Return the (X, Y) coordinate for the center point of the cell that contains the specified text.  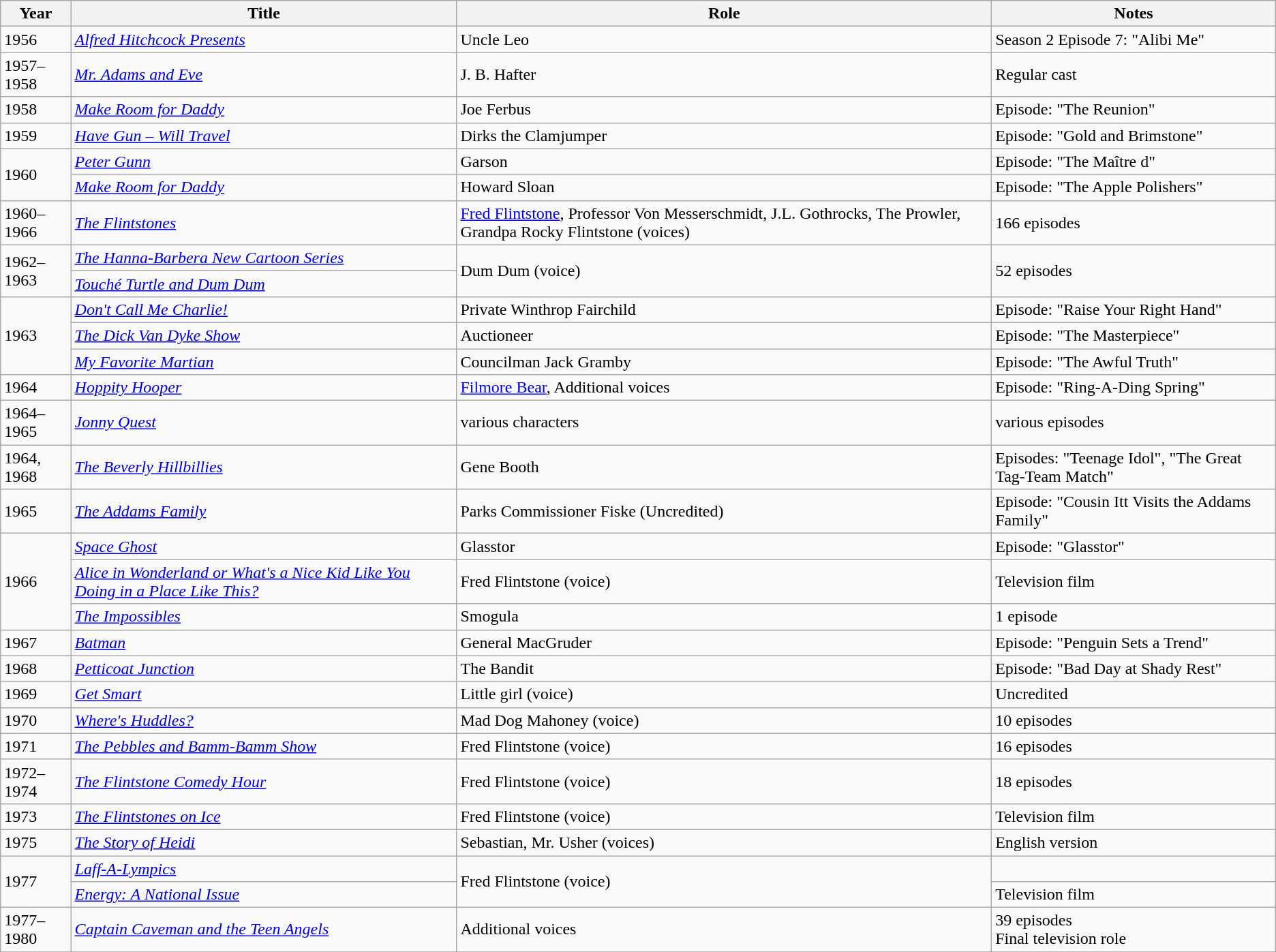
Mr. Adams and Eve (264, 75)
Mad Dog Mahoney (voice) (724, 720)
1969 (35, 694)
various characters (724, 423)
Notes (1134, 14)
1963 (35, 335)
1971 (35, 746)
Howard Sloan (724, 187)
10 episodes (1134, 720)
The Flintstones on Ice (264, 816)
1962–1963 (35, 271)
1958 (35, 110)
Joe Ferbus (724, 110)
1967 (35, 643)
1964–1965 (35, 423)
Episode: "Ring-A-Ding Spring" (1134, 388)
The Addams Family (264, 511)
Title (264, 14)
39 episodesFinal television role (1134, 930)
1 episode (1134, 617)
Have Gun – Will Travel (264, 136)
52 episodes (1134, 271)
Dirks the Clamjumper (724, 136)
Season 2 Episode 7: "Alibi Me" (1134, 40)
Space Ghost (264, 547)
1977 (35, 882)
1960–1966 (35, 222)
Laff-A-Lympics (264, 869)
Episode: "The Apple Polishers" (1134, 187)
The Hanna-Barbera New Cartoon Series (264, 258)
My Favorite Martian (264, 362)
Sebastian, Mr. Usher (voices) (724, 842)
Role (724, 14)
Don't Call Me Charlie! (264, 309)
Alfred Hitchcock Presents (264, 40)
Auctioneer (724, 335)
16 episodes (1134, 746)
Private Winthrop Fairchild (724, 309)
Additional voices (724, 930)
The Flintstone Comedy Hour (264, 781)
Hoppity Hooper (264, 388)
Uncredited (1134, 694)
1964 (35, 388)
Episode: "The Masterpiece" (1134, 335)
Episode: "Cousin Itt Visits the Addams Family" (1134, 511)
1968 (35, 669)
Filmore Bear, Additional voices (724, 388)
Year (35, 14)
English version (1134, 842)
1960 (35, 174)
1975 (35, 842)
Garson (724, 162)
18 episodes (1134, 781)
Councilman Jack Gramby (724, 362)
Touché Turtle and Dum Dum (264, 283)
J. B. Hafter (724, 75)
1970 (35, 720)
The Story of Heidi (264, 842)
Gene Booth (724, 467)
1957–1958 (35, 75)
Episode: "Penguin Sets a Trend" (1134, 643)
The Impossibles (264, 617)
Episode: "Bad Day at Shady Rest" (1134, 669)
1956 (35, 40)
Regular cast (1134, 75)
Glasstor (724, 547)
1965 (35, 511)
The Dick Van Dyke Show (264, 335)
Parks Commissioner Fiske (Uncredited) (724, 511)
1972–1974 (35, 781)
Episode: "Gold and Brimstone" (1134, 136)
1959 (35, 136)
Where's Huddles? (264, 720)
1966 (35, 582)
Get Smart (264, 694)
Episode: "Raise Your Right Hand" (1134, 309)
Petticoat Junction (264, 669)
Dum Dum (voice) (724, 271)
The Pebbles and Bamm-Bamm Show (264, 746)
Fred Flintstone, Professor Von Messerschmidt, J.L. Gothrocks, The Prowler, Grandpa Rocky Flintstone (voices) (724, 222)
The Bandit (724, 669)
Smogula (724, 617)
Episode: "Glasstor" (1134, 547)
Little girl (voice) (724, 694)
Energy: A National Issue (264, 895)
General MacGruder (724, 643)
166 episodes (1134, 222)
Jonny Quest (264, 423)
Alice in Wonderland or What's a Nice Kid Like You Doing in a Place Like This? (264, 582)
Captain Caveman and the Teen Angels (264, 930)
1973 (35, 816)
Episodes: "Teenage Idol", "The Great Tag-Team Match" (1134, 467)
Episode: "The Reunion" (1134, 110)
Episode: "The Awful Truth" (1134, 362)
Uncle Leo (724, 40)
Batman (264, 643)
Episode: "The Maître d" (1134, 162)
The Beverly Hillbillies (264, 467)
1977–1980 (35, 930)
The Flintstones (264, 222)
Peter Gunn (264, 162)
1964, 1968 (35, 467)
various episodes (1134, 423)
